Identify which cell holds the provided text, then report its [x, y] central coordinate. 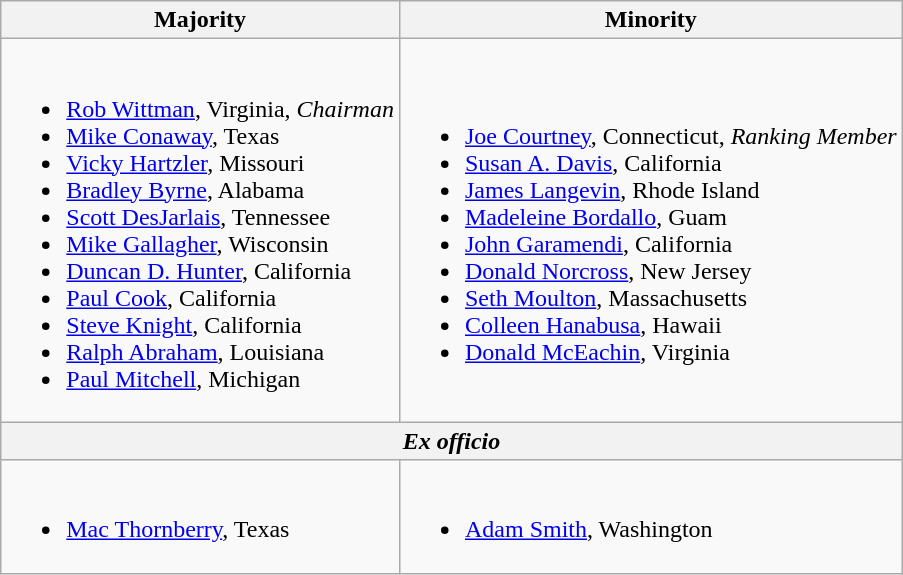
Ex officio [452, 441]
Minority [650, 20]
Mac Thornberry, Texas [200, 516]
Adam Smith, Washington [650, 516]
Majority [200, 20]
